Scan for the cell matching the given text and deliver its (x, y) coordinate at center. 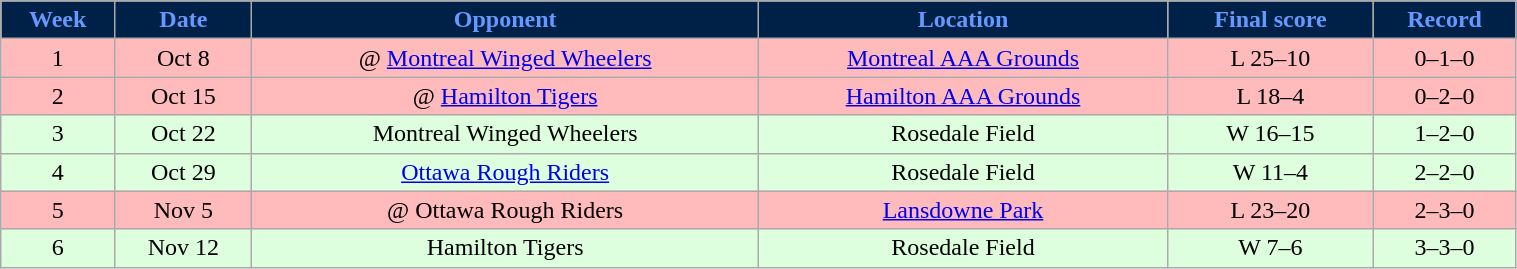
Final score (1270, 20)
2–2–0 (1444, 172)
5 (58, 210)
Nov 5 (184, 210)
W 7–6 (1270, 248)
Lansdowne Park (962, 210)
Oct 22 (184, 134)
W 16–15 (1270, 134)
2 (58, 96)
L 25–10 (1270, 58)
L 23–20 (1270, 210)
Location (962, 20)
Montreal AAA Grounds (962, 58)
Nov 12 (184, 248)
1–2–0 (1444, 134)
3 (58, 134)
2–3–0 (1444, 210)
@ Montreal Winged Wheelers (505, 58)
Montreal Winged Wheelers (505, 134)
0–2–0 (1444, 96)
W 11–4 (1270, 172)
@ Ottawa Rough Riders (505, 210)
4 (58, 172)
Ottawa Rough Riders (505, 172)
Record (1444, 20)
6 (58, 248)
Oct 29 (184, 172)
Oct 8 (184, 58)
Hamilton Tigers (505, 248)
@ Hamilton Tigers (505, 96)
0–1–0 (1444, 58)
3–3–0 (1444, 248)
Opponent (505, 20)
Week (58, 20)
Oct 15 (184, 96)
L 18–4 (1270, 96)
Date (184, 20)
1 (58, 58)
Hamilton AAA Grounds (962, 96)
